Capture the cell that displays the provided text and extract its [x, y] central coordinate. 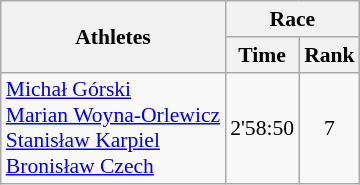
Michał GórskiMarian Woyna-OrlewiczStanisław KarpielBronisław Czech [113, 128]
Rank [330, 55]
Time [262, 55]
2'58:50 [262, 128]
Athletes [113, 36]
7 [330, 128]
Race [292, 19]
